From the cell containing the given text, extract its center point as (x, y) coordinate. 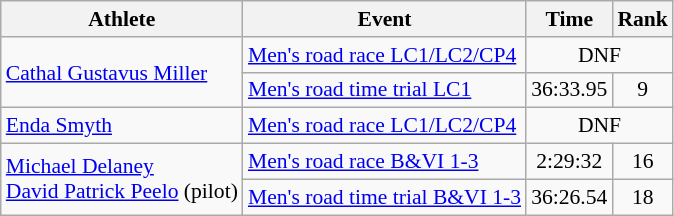
36:33.95 (569, 90)
18 (642, 197)
Event (384, 19)
Men's road time trial B&VI 1-3 (384, 197)
Athlete (122, 19)
Men's road race B&VI 1-3 (384, 162)
9 (642, 90)
16 (642, 162)
Time (569, 19)
Michael Delaney David Patrick Peelo (pilot) (122, 180)
Enda Smyth (122, 126)
Cathal Gustavus Miller (122, 72)
Men's road time trial LC1 (384, 90)
36:26.54 (569, 197)
Rank (642, 19)
2:29:32 (569, 162)
